Scan for the cell matching the given text and deliver its (x, y) coordinate at center. 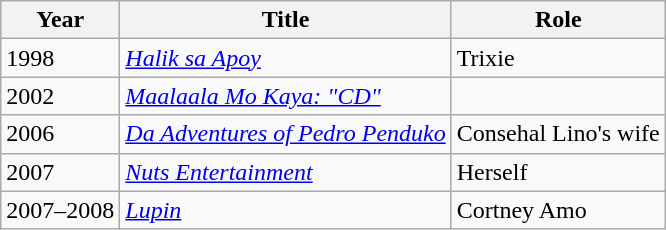
Da Adventures of Pedro Penduko (286, 134)
Title (286, 20)
2007 (60, 172)
Nuts Entertainment (286, 172)
2006 (60, 134)
2007–2008 (60, 210)
1998 (60, 58)
Maalaala Mo Kaya: "CD" (286, 96)
Herself (558, 172)
Consehal Lino's wife (558, 134)
Lupin (286, 210)
Year (60, 20)
Halik sa Apoy (286, 58)
2002 (60, 96)
Cortney Amo (558, 210)
Role (558, 20)
Trixie (558, 58)
